Locate the cell with the specified text and output its [x, y] center coordinate. 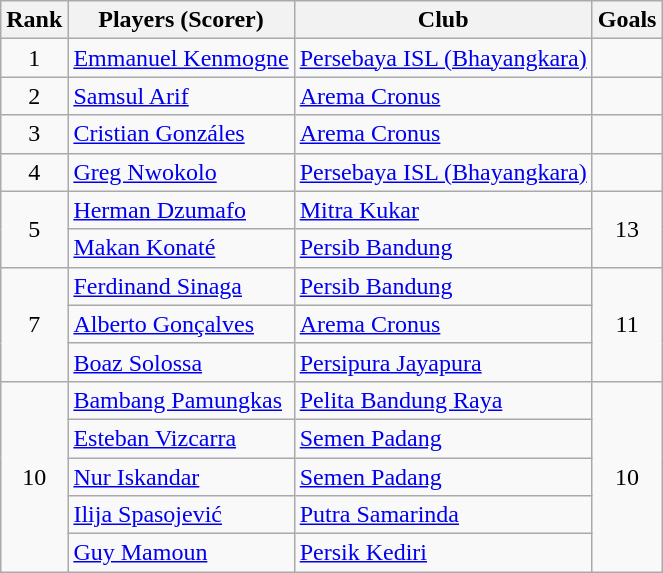
4 [34, 172]
1 [34, 58]
Players (Scorer) [181, 20]
Persik Kediri [443, 553]
3 [34, 134]
Alberto Gonçalves [181, 324]
5 [34, 229]
Putra Samarinda [443, 515]
Ferdinand Sinaga [181, 286]
Bambang Pamungkas [181, 400]
7 [34, 324]
Mitra Kukar [443, 210]
Pelita Bandung Raya [443, 400]
Esteban Vizcarra [181, 438]
Makan Konaté [181, 248]
Herman Dzumafo [181, 210]
Persipura Jayapura [443, 362]
Club [443, 20]
Emmanuel Kenmogne [181, 58]
Rank [34, 20]
Nur Iskandar [181, 477]
Ilija Spasojević [181, 515]
Samsul Arif [181, 96]
Greg Nwokolo [181, 172]
Guy Mamoun [181, 553]
Cristian Gonzáles [181, 134]
Boaz Solossa [181, 362]
13 [627, 229]
11 [627, 324]
Goals [627, 20]
2 [34, 96]
